For the text-containing cell, return its midpoint in [X, Y] coordinate format. 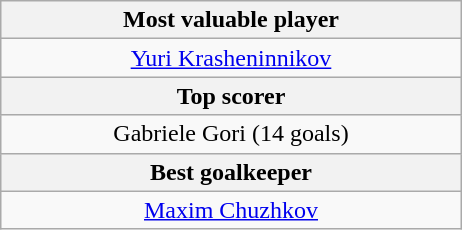
Most valuable player [230, 20]
Best goalkeeper [230, 172]
Gabriele Gori (14 goals) [230, 134]
Top scorer [230, 96]
Yuri Krasheninnikov [230, 58]
Maxim Chuzhkov [230, 210]
